Provide the (X, Y) coordinate of the cell's center where the given text is located.  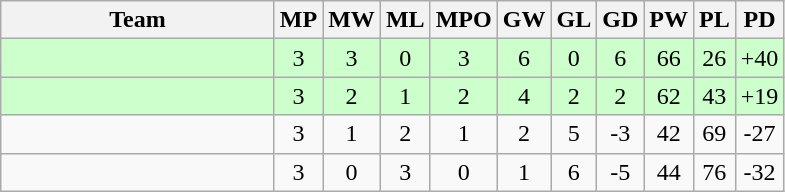
4 (524, 96)
GD (620, 20)
+19 (760, 96)
MPO (464, 20)
62 (669, 96)
66 (669, 58)
MP (298, 20)
76 (714, 172)
MW (352, 20)
-32 (760, 172)
-3 (620, 134)
44 (669, 172)
PL (714, 20)
-27 (760, 134)
42 (669, 134)
+40 (760, 58)
PD (760, 20)
5 (574, 134)
GL (574, 20)
ML (405, 20)
Team (138, 20)
43 (714, 96)
GW (524, 20)
69 (714, 134)
-5 (620, 172)
PW (669, 20)
26 (714, 58)
